Return [X, Y] of the center of cell containing provided text 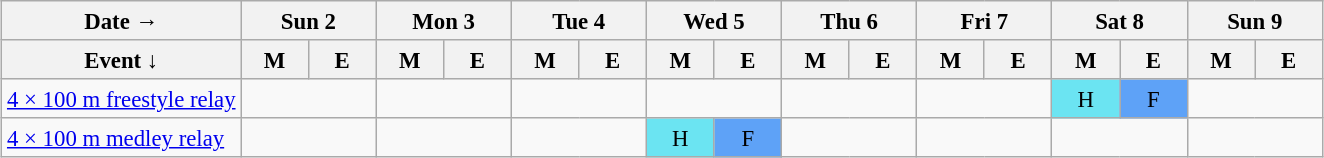
4 × 100 m medley relay [122, 138]
Date → [122, 20]
Wed 5 [714, 20]
Sat 8 [1120, 20]
Sun 9 [1254, 20]
Thu 6 [850, 20]
Sun 2 [308, 20]
Event ↓ [122, 60]
Fri 7 [984, 20]
Mon 3 [444, 20]
Tue 4 [578, 20]
4 × 100 m freestyle relay [122, 98]
